Determine the (x, y) coordinate at the center of the cell enclosing the given text.  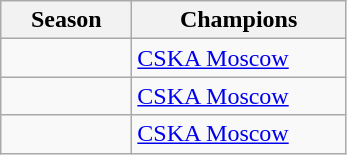
Champions (239, 20)
Season (66, 20)
